Extract the (X, Y) coordinate from the center of the cell holding the provided text.  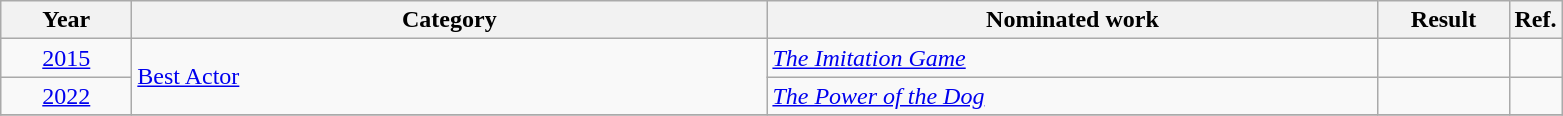
2022 (66, 96)
Nominated work (1072, 20)
2015 (66, 58)
Result (1444, 20)
Category (450, 20)
The Power of the Dog (1072, 96)
Best Actor (450, 77)
Year (66, 20)
The Imitation Game (1072, 58)
Ref. (1536, 20)
